Output the [X, Y] coordinate of the center of the cell containing the given text.  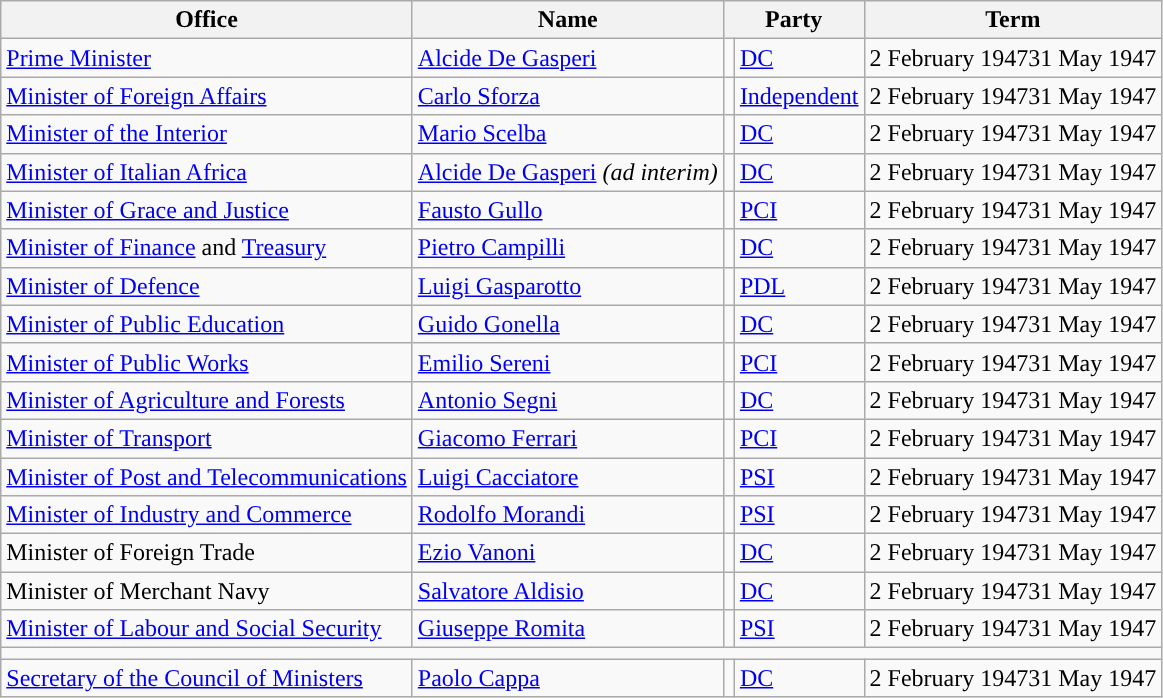
Minister of Grace and Justice [207, 210]
Minister of Italian Africa [207, 172]
Party [794, 20]
Minister of Post and Telecommunications [207, 477]
Rodolfo Morandi [568, 515]
Giacomo Ferrari [568, 438]
Independent [799, 96]
Minister of Industry and Commerce [207, 515]
PDL [799, 286]
Minister of Foreign Trade [207, 553]
Alcide De Gasperi [568, 58]
Minister of Labour and Social Security [207, 629]
Antonio Segni [568, 400]
Minister of Agriculture and Forests [207, 400]
Alcide De Gasperi (ad interim) [568, 172]
Minister of Transport [207, 438]
Carlo Sforza [568, 96]
Paolo Cappa [568, 678]
Minister of Public Education [207, 324]
Ezio Vanoni [568, 553]
Luigi Cacciatore [568, 477]
Office [207, 20]
Minister of Merchant Navy [207, 591]
Salvatore Aldisio [568, 591]
Prime Minister [207, 58]
Minister of Public Works [207, 362]
Pietro Campilli [568, 248]
Minister of Foreign Affairs [207, 96]
Name [568, 20]
Mario Scelba [568, 134]
Emilio Sereni [568, 362]
Guido Gonella [568, 324]
Fausto Gullo [568, 210]
Secretary of the Council of Ministers [207, 678]
Luigi Gasparotto [568, 286]
Minister of the Interior [207, 134]
Term [1013, 20]
Minister of Defence [207, 286]
Giuseppe Romita [568, 629]
Minister of Finance and Treasury [207, 248]
